Output the (x, y) coordinate of the center of the cell containing the given text.  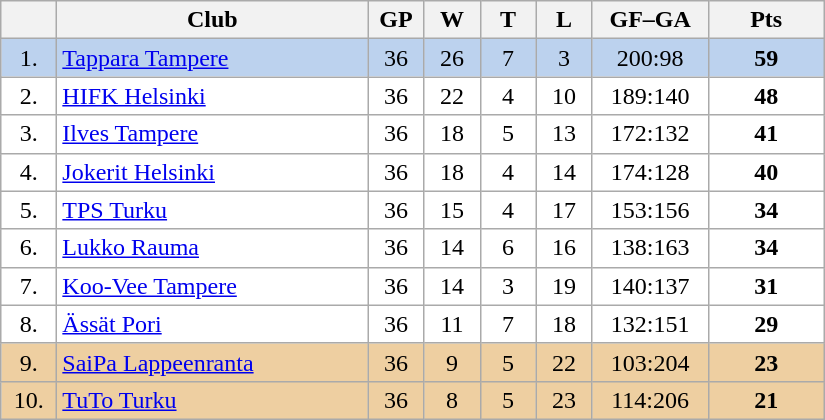
W (452, 20)
2. (29, 96)
189:140 (650, 96)
10 (564, 96)
Club (212, 20)
40 (766, 172)
174:128 (650, 172)
16 (564, 248)
5. (29, 210)
9. (29, 362)
153:156 (650, 210)
4. (29, 172)
10. (29, 400)
138:163 (650, 248)
3. (29, 134)
26 (452, 58)
59 (766, 58)
SaiPa Lappeenranta (212, 362)
13 (564, 134)
140:137 (650, 286)
Koo-Vee Tampere (212, 286)
Pts (766, 20)
8 (452, 400)
6 (508, 248)
103:204 (650, 362)
Lukko Rauma (212, 248)
7. (29, 286)
L (564, 20)
172:132 (650, 134)
9 (452, 362)
8. (29, 324)
48 (766, 96)
19 (564, 286)
132:151 (650, 324)
200:98 (650, 58)
Ilves Tampere (212, 134)
15 (452, 210)
GP (396, 20)
GF–GA (650, 20)
Ässät Pori (212, 324)
21 (766, 400)
HIFK Helsinki (212, 96)
Jokerit Helsinki (212, 172)
1. (29, 58)
TuTo Turku (212, 400)
114:206 (650, 400)
31 (766, 286)
Tappara Tampere (212, 58)
11 (452, 324)
41 (766, 134)
T (508, 20)
17 (564, 210)
TPS Turku (212, 210)
6. (29, 248)
29 (766, 324)
